Detect which cell encompasses the target text, then output its (X, Y) center coordinate. 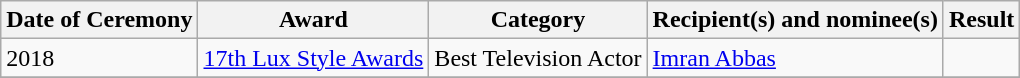
2018 (100, 58)
Award (314, 20)
Recipient(s) and nominee(s) (795, 20)
Date of Ceremony (100, 20)
Result (981, 20)
Category (538, 20)
Best Television Actor (538, 58)
Imran Abbas (795, 58)
17th Lux Style Awards (314, 58)
